Determine the [X, Y] coordinate at the center of the cell enclosing the given text.  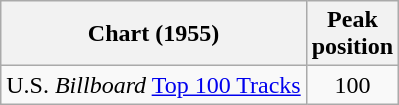
U.S. Billboard Top 100 Tracks [154, 85]
Peakposition [352, 34]
Chart (1955) [154, 34]
100 [352, 85]
